Search for the cell housing the specified text and yield its [x, y] center coordinate. 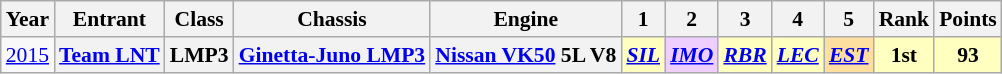
RBR [744, 55]
1 [643, 19]
1st [904, 55]
5 [849, 19]
LMP3 [200, 55]
Class [200, 19]
Points [968, 19]
Nissan VK50 5L V8 [526, 55]
LEC [798, 55]
EST [849, 55]
Entrant [110, 19]
2 [692, 19]
Year [28, 19]
Engine [526, 19]
Rank [904, 19]
IMO [692, 55]
3 [744, 19]
Chassis [332, 19]
Team LNT [110, 55]
2015 [28, 55]
4 [798, 19]
SIL [643, 55]
Ginetta-Juno LMP3 [332, 55]
93 [968, 55]
